Output the [X, Y] coordinate of the center of the cell containing the given text.  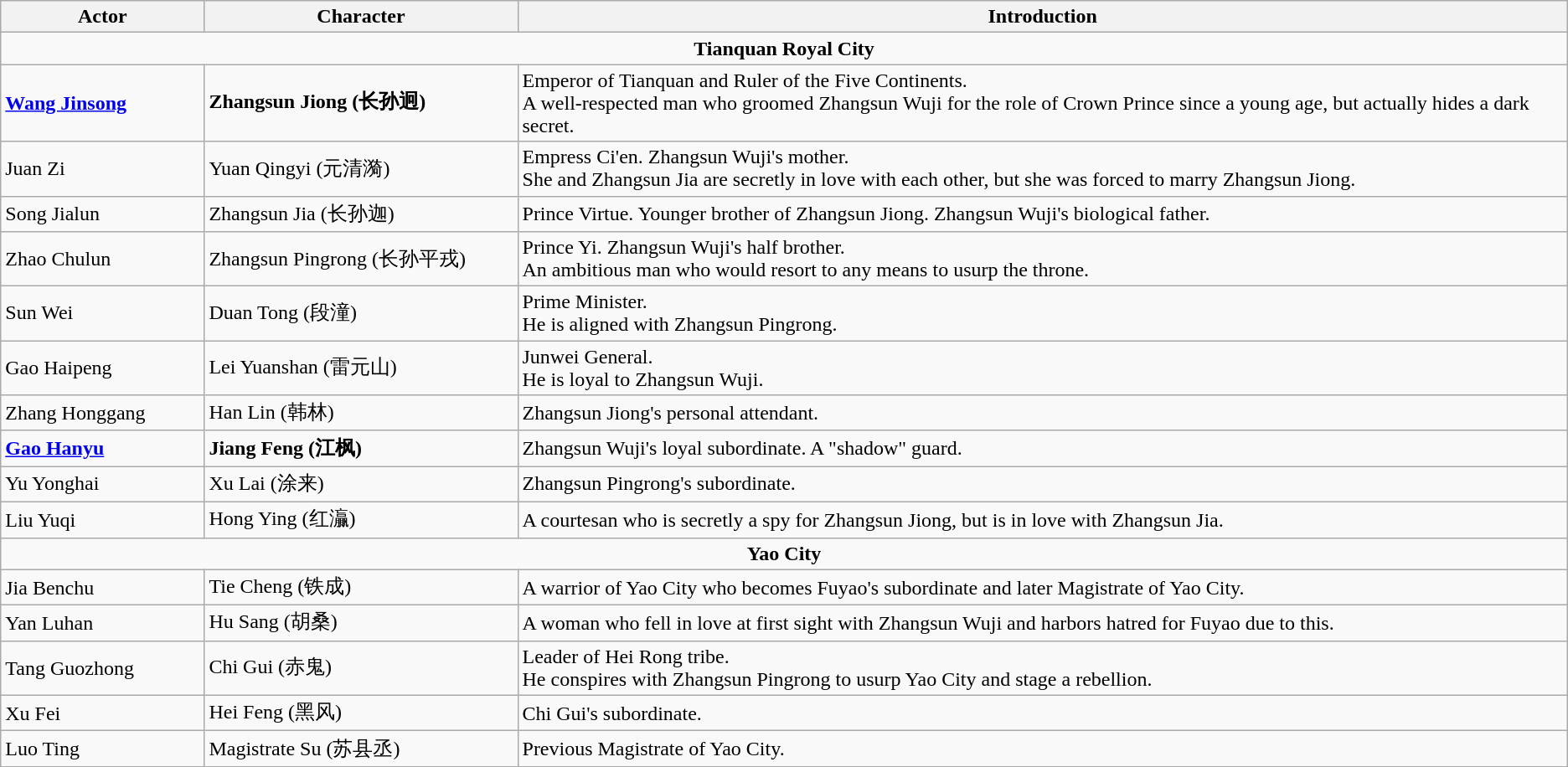
Zhangsun Wuji's loyal subordinate. A "shadow" guard. [1042, 449]
Character [361, 17]
Introduction [1042, 17]
Yuan Qingyi (元清漪) [361, 169]
Tie Cheng (铁成) [361, 588]
Zhangsun Pingrong's subordinate. [1042, 484]
Chi Gui's subordinate. [1042, 713]
Yu Yonghai [102, 484]
Jia Benchu [102, 588]
Sun Wei [102, 313]
Tang Guozhong [102, 668]
Juan Zi [102, 169]
Junwei General.He is loyal to Zhangsun Wuji. [1042, 368]
Tianquan Royal City [784, 49]
A warrior of Yao City who becomes Fuyao's subordinate and later Magistrate of Yao City. [1042, 588]
Leader of Hei Rong tribe.He conspires with Zhangsun Pingrong to usurp Yao City and stage a rebellion. [1042, 668]
Prince Virtue. Younger brother of Zhangsun Jiong. Zhangsun Wuji's biological father. [1042, 214]
Song Jialun [102, 214]
Previous Magistrate of Yao City. [1042, 749]
Hu Sang (胡桑) [361, 623]
A courtesan who is secretly a spy for Zhangsun Jiong, but is in love with Zhangsun Jia. [1042, 519]
Zhangsun Pingrong (长孙平戎) [361, 260]
Xu Fei [102, 713]
Zhao Chulun [102, 260]
Prime Minister.He is aligned with Zhangsun Pingrong. [1042, 313]
Prince Yi. Zhangsun Wuji's half brother.An ambitious man who would resort to any means to usurp the throne. [1042, 260]
Liu Yuqi [102, 519]
Gao Haipeng [102, 368]
Gao Hanyu [102, 449]
Lei Yuanshan (雷元山) [361, 368]
Chi Gui (赤鬼) [361, 668]
Zhangsun Jiong (长孙迥) [361, 103]
Duan Tong (段潼) [361, 313]
Magistrate Su (苏县丞) [361, 749]
Wang Jinsong [102, 103]
Yao City [784, 553]
Hong Ying (红灜) [361, 519]
Actor [102, 17]
Jiang Feng (江枫) [361, 449]
Empress Ci'en. Zhangsun Wuji's mother.She and Zhangsun Jia are secretly in love with each other, but she was forced to marry Zhangsun Jiong. [1042, 169]
A woman who fell in love at first sight with Zhangsun Wuji and harbors hatred for Fuyao due to this. [1042, 623]
Han Lin (韩林) [361, 414]
Xu Lai (涂来) [361, 484]
Zhangsun Jia (长孙迦) [361, 214]
Hei Feng (黑风) [361, 713]
Luo Ting [102, 749]
Zhangsun Jiong's personal attendant. [1042, 414]
Yan Luhan [102, 623]
Zhang Honggang [102, 414]
